Capture the cell that displays the provided text and extract its (X, Y) central coordinate. 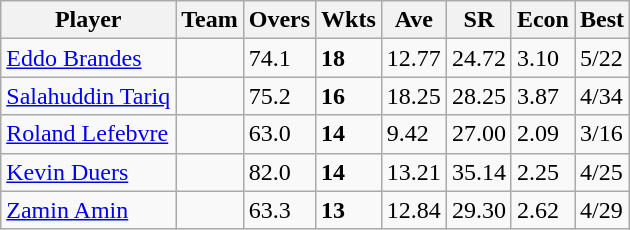
Zamin Amin (88, 210)
2.09 (542, 134)
63.0 (279, 134)
29.30 (478, 210)
12.77 (414, 58)
82.0 (279, 172)
13 (349, 210)
74.1 (279, 58)
63.3 (279, 210)
4/34 (602, 96)
Kevin Duers (88, 172)
4/25 (602, 172)
5/22 (602, 58)
3.87 (542, 96)
Player (88, 20)
18 (349, 58)
9.42 (414, 134)
75.2 (279, 96)
12.84 (414, 210)
28.25 (478, 96)
Roland Lefebvre (88, 134)
Econ (542, 20)
3/16 (602, 134)
Overs (279, 20)
2.62 (542, 210)
Ave (414, 20)
3.10 (542, 58)
Wkts (349, 20)
4/29 (602, 210)
24.72 (478, 58)
35.14 (478, 172)
Best (602, 20)
13.21 (414, 172)
SR (478, 20)
Eddo Brandes (88, 58)
2.25 (542, 172)
16 (349, 96)
Salahuddin Tariq (88, 96)
27.00 (478, 134)
18.25 (414, 96)
Team (210, 20)
